Extract the (x, y) coordinate from the center of the cell holding the provided text.  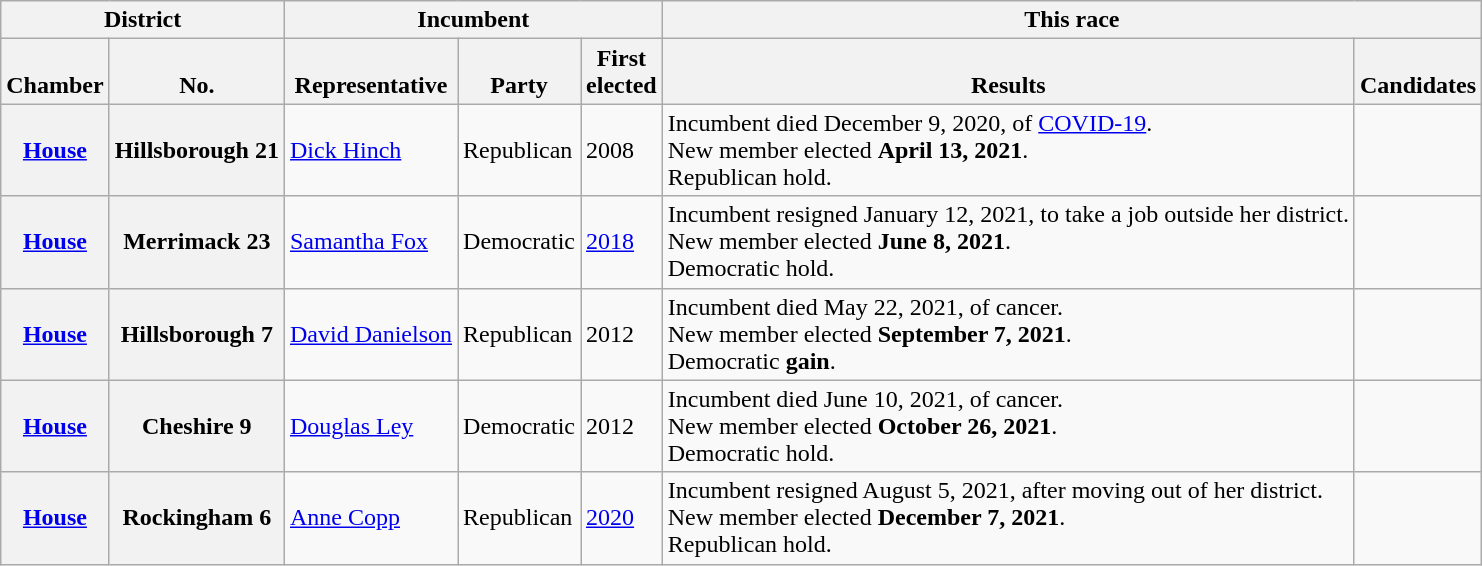
Incumbent died June 10, 2021, of cancer.New member elected October 26, 2021.Democratic hold. (1008, 426)
Incumbent resigned August 5, 2021, after moving out of her district.New member elected December 7, 2021.Republican hold. (1008, 518)
No. (196, 72)
Chamber (55, 72)
2020 (622, 518)
Incumbent resigned January 12, 2021, to take a job outside her district.New member elected June 8, 2021.Democratic hold. (1008, 242)
Dick Hinch (370, 150)
Representative (370, 72)
Cheshire 9 (196, 426)
District (143, 20)
Hillsborough 7 (196, 334)
Firstelected (622, 72)
Hillsborough 21 (196, 150)
Incumbent died December 9, 2020, of COVID-19.New member elected April 13, 2021.Republican hold. (1008, 150)
Douglas Ley (370, 426)
Incumbent (473, 20)
Party (520, 72)
Rockingham 6 (196, 518)
Anne Copp (370, 518)
Samantha Fox (370, 242)
Merrimack 23 (196, 242)
Candidates (1418, 72)
2018 (622, 242)
Incumbent died May 22, 2021, of cancer.New member elected September 7, 2021.Democratic gain. (1008, 334)
Results (1008, 72)
David Danielson (370, 334)
2008 (622, 150)
This race (1072, 20)
